Output the [x, y] coordinate of the center of the cell containing the given text.  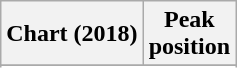
Chart (2018) [72, 34]
Peak position [189, 34]
